Extract the [x, y] coordinate from the center of the cell holding the provided text.  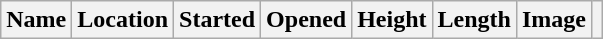
Opened [306, 20]
Image [554, 20]
Location [123, 20]
Started [218, 20]
Height [392, 20]
Name [36, 20]
Length [474, 20]
